Find where the given text appears and provide that cell's center as (x, y) coordinate. 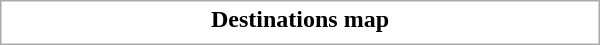
Destinations map (300, 19)
